Return [x, y] of the center of cell containing provided text 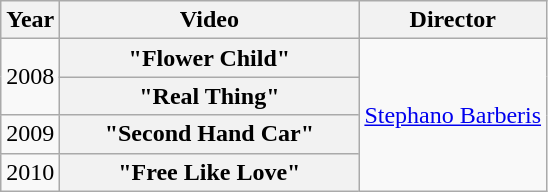
"Flower Child" [210, 58]
Video [210, 20]
Year [30, 20]
Stephano Barberis [453, 115]
Director [453, 20]
2008 [30, 77]
"Free Like Love" [210, 172]
2009 [30, 134]
2010 [30, 172]
"Second Hand Car" [210, 134]
"Real Thing" [210, 96]
